Output the (X, Y) coordinate of the center of the cell containing the given text.  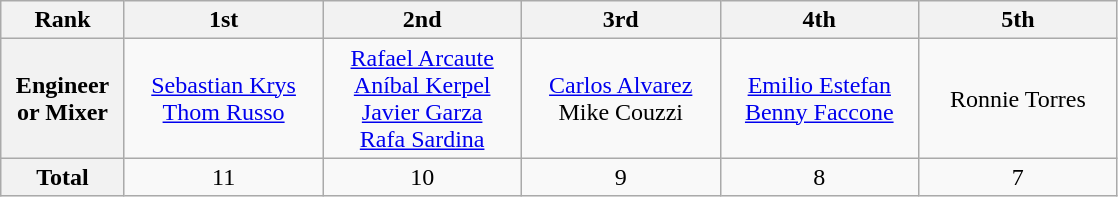
Sebastian KrysThom Russo (224, 98)
Engineer or Mixer (63, 98)
7 (1018, 177)
Carlos AlvarezMike Couzzi (620, 98)
Rank (63, 20)
Total (63, 177)
5th (1018, 20)
9 (620, 177)
4th (820, 20)
1st (224, 20)
2nd (422, 20)
10 (422, 177)
Rafael ArcauteAníbal KerpelJavier GarzaRafa Sardina (422, 98)
11 (224, 177)
Emilio EstefanBenny Faccone (820, 98)
Ronnie Torres (1018, 98)
3rd (620, 20)
8 (820, 177)
